Output the [x, y] coordinate of the center of the cell containing the given text.  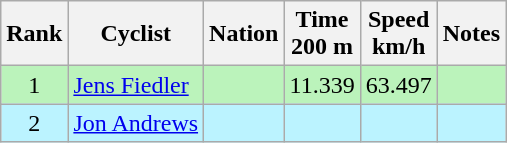
Rank [34, 34]
Jens Fiedler [136, 85]
11.339 [322, 85]
Time200 m [322, 34]
Jon Andrews [136, 123]
2 [34, 123]
Nation [244, 34]
Speedkm/h [398, 34]
1 [34, 85]
Cyclist [136, 34]
Notes [471, 34]
63.497 [398, 85]
